Provide the [X, Y] coordinate of the cell's center where the given text is located.  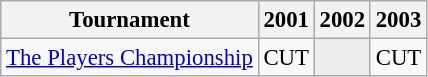
2001 [286, 20]
2003 [398, 20]
2002 [342, 20]
Tournament [130, 20]
The Players Championship [130, 58]
